Return the (x, y) coordinate for the center point of the cell that contains the specified text.  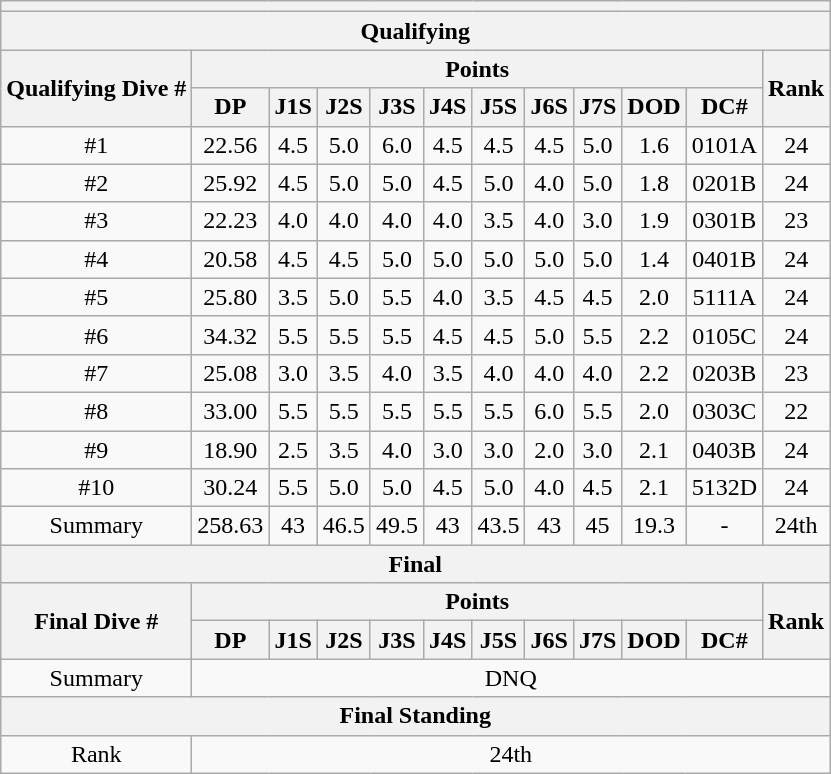
5132D (724, 488)
Final (416, 564)
0201B (724, 183)
25.08 (230, 373)
- (724, 526)
22.23 (230, 221)
0301B (724, 221)
Qualifying Dive # (96, 88)
20.58 (230, 259)
0101A (724, 145)
#8 (96, 411)
#2 (96, 183)
#6 (96, 335)
1.4 (654, 259)
#10 (96, 488)
18.90 (230, 449)
45 (597, 526)
#3 (96, 221)
Final Standing (416, 716)
5111A (724, 297)
22.56 (230, 145)
0401B (724, 259)
33.00 (230, 411)
1.9 (654, 221)
Qualifying (416, 31)
#1 (96, 145)
#4 (96, 259)
49.5 (396, 526)
Final Dive # (96, 621)
#9 (96, 449)
43.5 (498, 526)
22 (796, 411)
30.24 (230, 488)
258.63 (230, 526)
0403B (724, 449)
#5 (96, 297)
0303C (724, 411)
46.5 (344, 526)
2.5 (293, 449)
DNQ (511, 678)
25.92 (230, 183)
#7 (96, 373)
0203B (724, 373)
1.6 (654, 145)
19.3 (654, 526)
0105C (724, 335)
34.32 (230, 335)
1.8 (654, 183)
25.80 (230, 297)
